Output the (X, Y) coordinate of the center of the cell containing the given text.  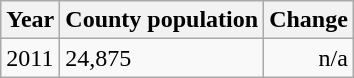
n/a (309, 58)
County population (162, 20)
2011 (30, 58)
Year (30, 20)
Change (309, 20)
24,875 (162, 58)
